Extract the (x, y) coordinate from the center of the cell holding the provided text.  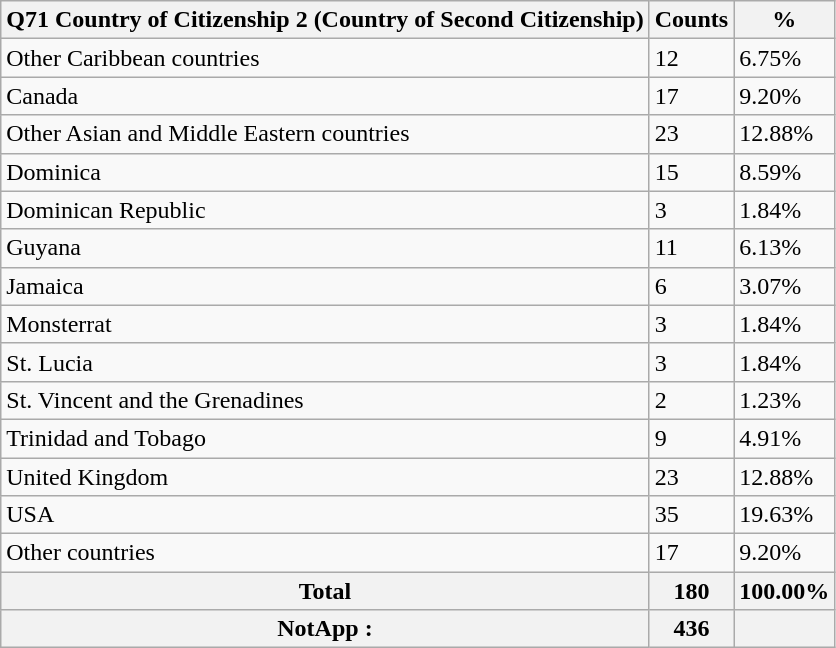
11 (691, 248)
19.63% (784, 515)
St. Vincent and the Grenadines (325, 400)
1.23% (784, 400)
% (784, 20)
6.13% (784, 248)
Guyana (325, 248)
Jamaica (325, 286)
Q71 Country of Citizenship 2 (Country of Second Citizenship) (325, 20)
Other Caribbean countries (325, 58)
NotApp : (325, 629)
Other countries (325, 553)
Canada (325, 96)
6.75% (784, 58)
180 (691, 591)
Monsterrat (325, 324)
6 (691, 286)
12 (691, 58)
2 (691, 400)
9 (691, 438)
3.07% (784, 286)
Total (325, 591)
4.91% (784, 438)
Other Asian and Middle Eastern countries (325, 134)
USA (325, 515)
St. Lucia (325, 362)
35 (691, 515)
Dominican Republic (325, 210)
Dominica (325, 172)
United Kingdom (325, 477)
Counts (691, 20)
8.59% (784, 172)
436 (691, 629)
100.00% (784, 591)
15 (691, 172)
Trinidad and Tobago (325, 438)
